Provide the (x, y) coordinate of the cell's center where the given text is located.  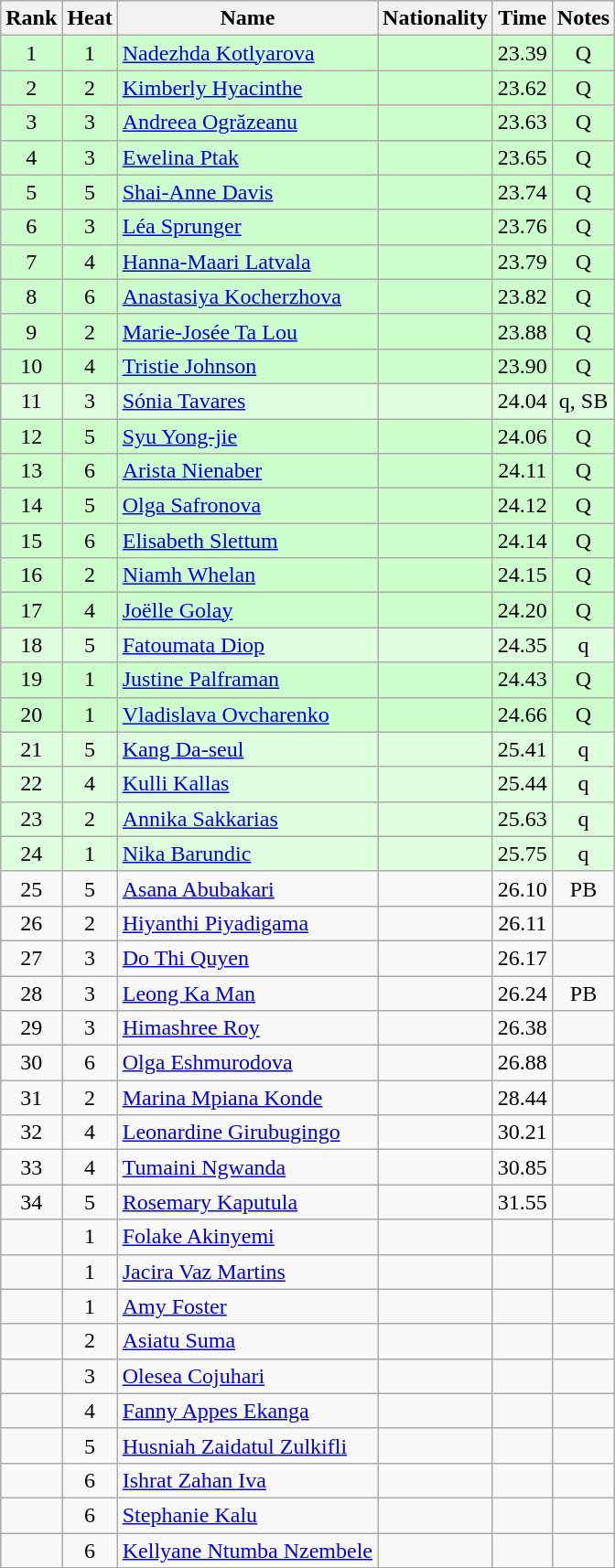
31.55 (522, 1202)
23.88 (522, 331)
12 (31, 436)
23.82 (522, 296)
24.14 (522, 541)
23.65 (522, 157)
25.41 (522, 749)
23.62 (522, 88)
Asiatu Suma (247, 1341)
Nadezhda Kotlyarova (247, 53)
q, SB (583, 401)
15 (31, 541)
28.44 (522, 1098)
Annika Sakkarias (247, 819)
24.11 (522, 471)
Marie-Josée Ta Lou (247, 331)
Kimberly Hyacinthe (247, 88)
Arista Nienaber (247, 471)
26.17 (522, 958)
Ewelina Ptak (247, 157)
Jacira Vaz Martins (247, 1272)
Fatoumata Diop (247, 645)
23.63 (522, 123)
25 (31, 888)
16 (31, 575)
Hiyanthi Piyadigama (247, 923)
23.79 (522, 262)
Husniah Zaidatul Zulkifli (247, 1445)
24.04 (522, 401)
10 (31, 366)
Hanna-Maari Latvala (247, 262)
23.90 (522, 366)
26.88 (522, 1063)
32 (31, 1133)
27 (31, 958)
Nationality (436, 18)
19 (31, 680)
Syu Yong-jie (247, 436)
Ishrat Zahan Iva (247, 1480)
9 (31, 331)
7 (31, 262)
24.15 (522, 575)
Olga Safronova (247, 506)
Rosemary Kaputula (247, 1202)
25.75 (522, 854)
26.24 (522, 993)
13 (31, 471)
20 (31, 714)
23 (31, 819)
17 (31, 610)
Heat (90, 18)
11 (31, 401)
Do Thi Quyen (247, 958)
Sónia Tavares (247, 401)
24.20 (522, 610)
Leonardine Girubugingo (247, 1133)
33 (31, 1167)
24.06 (522, 436)
Léa Sprunger (247, 227)
Joëlle Golay (247, 610)
24.12 (522, 506)
21 (31, 749)
24.35 (522, 645)
Kellyane Ntumba Nzembele (247, 1551)
Andreea Ogrăzeanu (247, 123)
31 (31, 1098)
Olesea Cojuhari (247, 1376)
Time (522, 18)
24.66 (522, 714)
Olga Eshmurodova (247, 1063)
Nika Barundic (247, 854)
29 (31, 1028)
Fanny Appes Ekanga (247, 1411)
Name (247, 18)
30.21 (522, 1133)
Rank (31, 18)
30 (31, 1063)
28 (31, 993)
Vladislava Ovcharenko (247, 714)
Shai-Anne Davis (247, 192)
25.63 (522, 819)
Marina Mpiana Konde (247, 1098)
8 (31, 296)
Kang Da-seul (247, 749)
Notes (583, 18)
Elisabeth Slettum (247, 541)
24.43 (522, 680)
Kulli Kallas (247, 784)
23.39 (522, 53)
23.76 (522, 227)
Himashree Roy (247, 1028)
26.11 (522, 923)
Tristie Johnson (247, 366)
26 (31, 923)
24 (31, 854)
Amy Foster (247, 1306)
Niamh Whelan (247, 575)
23.74 (522, 192)
25.44 (522, 784)
Leong Ka Man (247, 993)
26.38 (522, 1028)
34 (31, 1202)
Justine Palframan (247, 680)
Asana Abubakari (247, 888)
26.10 (522, 888)
Stephanie Kalu (247, 1515)
Anastasiya Kocherzhova (247, 296)
Folake Akinyemi (247, 1237)
30.85 (522, 1167)
14 (31, 506)
Tumaini Ngwanda (247, 1167)
22 (31, 784)
18 (31, 645)
